Detect which cell encompasses the target text, then output its (X, Y) center coordinate. 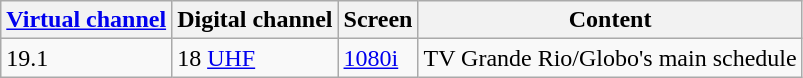
1080i (378, 58)
19.1 (86, 58)
Digital channel (255, 20)
18 UHF (255, 58)
Content (610, 20)
Virtual channel (86, 20)
Screen (378, 20)
TV Grande Rio/Globo's main schedule (610, 58)
